Output the [X, Y] coordinate of the center of the cell containing the given text.  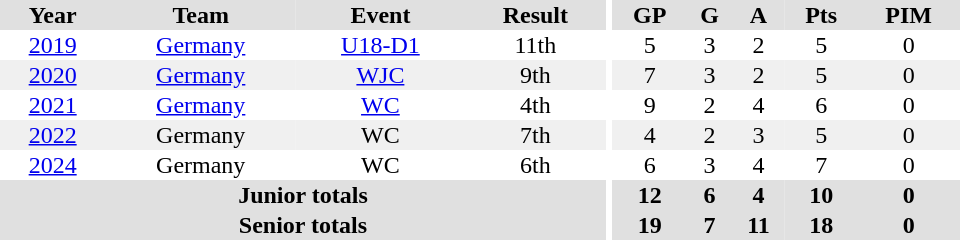
PIM [908, 15]
Junior totals [303, 195]
GP [650, 15]
2020 [52, 75]
2019 [52, 45]
7th [536, 135]
6th [536, 165]
Pts [821, 15]
9 [650, 105]
2021 [52, 105]
19 [650, 225]
G [710, 15]
Year [52, 15]
Result [536, 15]
10 [821, 195]
2022 [52, 135]
U18-D1 [380, 45]
2024 [52, 165]
Team [200, 15]
11 [758, 225]
WJC [380, 75]
12 [650, 195]
4th [536, 105]
Senior totals [303, 225]
A [758, 15]
18 [821, 225]
11th [536, 45]
9th [536, 75]
Event [380, 15]
